Scan for the cell matching the given text and deliver its [x, y] coordinate at center. 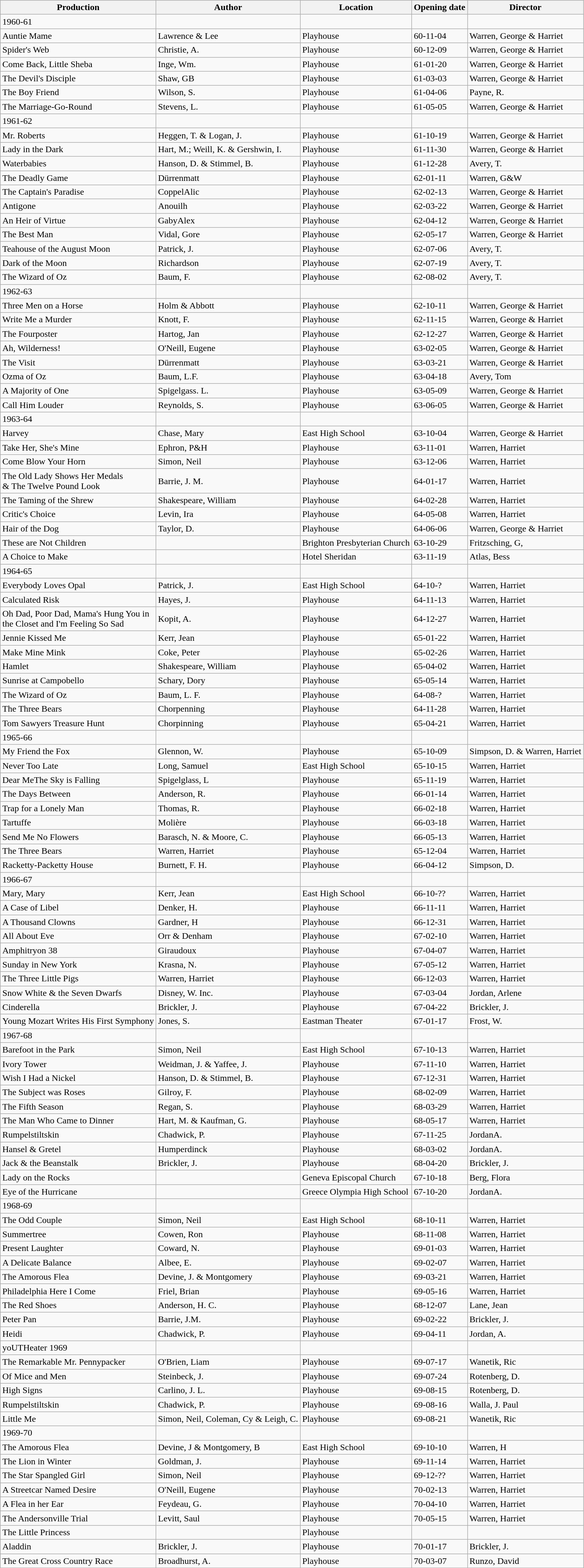
Auntie Mame [78, 36]
Brighton Presbyterian Church [356, 543]
1965-66 [78, 737]
Richardson [228, 263]
Payne, R. [525, 92]
Calculated Risk [78, 599]
Fritzsching, G, [525, 543]
Greece Olympia High School [356, 1192]
Come Blow Your Horn [78, 462]
Schary, Dory [228, 681]
1969-70 [78, 1433]
Baum, L. F. [228, 695]
62-12-27 [440, 334]
60-11-04 [440, 36]
Walla, J. Paul [525, 1405]
Eastman Theater [356, 1021]
70-05-15 [440, 1518]
1966-67 [78, 879]
Weidman, J. & Yaffee, J. [228, 1064]
Christie, A. [228, 50]
Hotel Sheridan [356, 557]
Atlas, Bess [525, 557]
Harvey [78, 433]
66-11-11 [440, 908]
68-05-17 [440, 1121]
Spider's Web [78, 50]
Wilson, S. [228, 92]
The Man Who Came to Dinner [78, 1121]
69-02-22 [440, 1319]
Stevens, L. [228, 107]
Write Me a Murder [78, 320]
GabyAlex [228, 220]
Director [525, 7]
The Marriage-Go-Round [78, 107]
A Majority of One [78, 391]
Heidi [78, 1333]
70-01-17 [440, 1546]
62-10-11 [440, 305]
65-04-02 [440, 667]
63-05-09 [440, 391]
1962-63 [78, 291]
Waterbabies [78, 163]
1967-68 [78, 1035]
Make Mine Mink [78, 652]
Gilroy, F. [228, 1092]
Baum, L.F. [228, 376]
Devine, J & Montgomery, B [228, 1447]
Reynolds, S. [228, 405]
64-08-? [440, 695]
The Deadly Game [78, 178]
The Red Shoes [78, 1305]
70-02-13 [440, 1490]
69-08-21 [440, 1419]
Hayes, J. [228, 599]
67-10-20 [440, 1192]
The Star Spangled Girl [78, 1476]
63-11-01 [440, 448]
Lady in the Dark [78, 149]
Jordan, Arlene [525, 993]
Hart, M. & Kaufman, G. [228, 1121]
A Streetcar Named Desire [78, 1490]
The Old Lady Shows Her Medals& The Twelve Pound Look [78, 481]
Feydeau, G. [228, 1504]
67-02-10 [440, 936]
Levitt, Saul [228, 1518]
66-02-18 [440, 808]
69-10-10 [440, 1447]
69-07-24 [440, 1376]
Hart, M.; Weill, K. & Gershwin, I. [228, 149]
Jennie Kissed Me [78, 638]
Call Him Louder [78, 405]
Racketty-Packetty House [78, 865]
Friel, Brian [228, 1291]
Chase, Mary [228, 433]
64-10-? [440, 585]
1964-65 [78, 571]
62-01-11 [440, 178]
The Great Cross Country Race [78, 1561]
67-04-22 [440, 1007]
70-03-07 [440, 1561]
Warren, H [525, 1447]
69-04-11 [440, 1333]
Hamlet [78, 667]
68-03-29 [440, 1107]
A Thousand Clowns [78, 922]
Tartuffe [78, 822]
Levin, Ira [228, 514]
The Visit [78, 362]
67-01-17 [440, 1021]
Gardner, H [228, 922]
69-11-14 [440, 1461]
Hair of the Dog [78, 529]
Goldman, J. [228, 1461]
63-10-29 [440, 543]
67-11-10 [440, 1064]
68-04-20 [440, 1163]
65-10-15 [440, 766]
Oh Dad, Poor Dad, Mama's Hung You inthe Closet and I'm Feeling So Sad [78, 618]
Steinbeck, J. [228, 1376]
Barrie, J.M. [228, 1319]
66-10-?? [440, 894]
64-12-27 [440, 618]
Simpson, D. [525, 865]
Tom Sawyers Treasure Hunt [78, 723]
Giraudoux [228, 950]
Wish I Had a Nickel [78, 1078]
Thomas, R. [228, 808]
Hansel & Gretel [78, 1149]
67-10-13 [440, 1050]
Broadhurst, A. [228, 1561]
Of Mice and Men [78, 1376]
Glennon, W. [228, 752]
Jordan, A. [525, 1333]
Kopit, A. [228, 618]
A Flea in her Ear [78, 1504]
66-01-14 [440, 794]
The Odd Couple [78, 1220]
Teahouse of the August Moon [78, 249]
61-05-05 [440, 107]
Peter Pan [78, 1319]
Ivory Tower [78, 1064]
Vidal, Gore [228, 235]
Critic's Choice [78, 514]
Spigelglass, L [228, 780]
These are Not Children [78, 543]
A Choice to Make [78, 557]
61-03-03 [440, 78]
63-02-05 [440, 348]
Warren, G&W [525, 178]
69-01-03 [440, 1248]
Barrie, J. M. [228, 481]
63-11-19 [440, 557]
1961-62 [78, 121]
65-11-19 [440, 780]
Albee, E. [228, 1263]
66-12-03 [440, 979]
Knott, F. [228, 320]
64-11-13 [440, 599]
66-03-18 [440, 822]
The Little Princess [78, 1532]
Aladdin [78, 1546]
Burnett, F. H. [228, 865]
Send Me No Flowers [78, 837]
65-04-21 [440, 723]
The Subject was Roses [78, 1092]
Barasch, N. & Moore, C. [228, 837]
Snow White & the Seven Dwarfs [78, 993]
64-02-28 [440, 500]
Simpson, D. & Warren, Harriet [525, 752]
60-12-09 [440, 50]
Coke, Peter [228, 652]
Dear MeThe Sky is Falling [78, 780]
64-05-08 [440, 514]
Chorpinning [228, 723]
Ozma of Oz [78, 376]
Heggen, T. & Logan, J. [228, 135]
63-10-04 [440, 433]
Long, Samuel [228, 766]
Simon, Neil, Coleman, Cy & Leigh, C. [228, 1419]
Cowen, Ron [228, 1234]
1960-61 [78, 22]
Sunrise at Campobello [78, 681]
An Heir of Virtue [78, 220]
Antigone [78, 206]
Berg, Flora [525, 1177]
Present Laughter [78, 1248]
Come Back, Little Sheba [78, 64]
66-12-31 [440, 922]
The Andersonville Trial [78, 1518]
62-03-22 [440, 206]
Take Her, She's Mine [78, 448]
68-03-02 [440, 1149]
A Case of Libel [78, 908]
69-08-16 [440, 1405]
Geneva Episcopal Church [356, 1177]
63-04-18 [440, 376]
61-01-20 [440, 64]
Never Too Late [78, 766]
Production [78, 7]
Mary, Mary [78, 894]
Anderson, R. [228, 794]
The Best Man [78, 235]
Baum, F. [228, 277]
Krasna, N. [228, 965]
Anouilh [228, 206]
62-11-15 [440, 320]
66-04-12 [440, 865]
Shaw, GB [228, 78]
65-12-04 [440, 851]
Eye of the Hurricane [78, 1192]
69-07-17 [440, 1362]
O'Brien, Liam [228, 1362]
Frost, W. [525, 1021]
69-12-?? [440, 1476]
Holm & Abbott [228, 305]
68-11-08 [440, 1234]
Jones, S. [228, 1021]
The Captain's Paradise [78, 192]
High Signs [78, 1390]
Molière [228, 822]
62-07-19 [440, 263]
63-12-06 [440, 462]
Inge, Wm. [228, 64]
The Taming of the Shrew [78, 500]
1968-69 [78, 1206]
Cinderella [78, 1007]
69-03-21 [440, 1277]
The Lion in Winter [78, 1461]
65-01-22 [440, 638]
Taylor, D. [228, 529]
Lady on the Rocks [78, 1177]
Jack & the Beanstalk [78, 1163]
65-10-09 [440, 752]
Location [356, 7]
Author [228, 7]
Humperdinck [228, 1149]
Dark of the Moon [78, 263]
Runzo, David [525, 1561]
62-04-12 [440, 220]
1963-64 [78, 419]
68-10-11 [440, 1220]
Coward, N. [228, 1248]
64-01-17 [440, 481]
69-08-15 [440, 1390]
69-05-16 [440, 1291]
68-12-07 [440, 1305]
Regan, S. [228, 1107]
62-02-13 [440, 192]
64-06-06 [440, 529]
Philadelphia Here I Come [78, 1291]
Carlino, J. L. [228, 1390]
Trap for a Lonely Man [78, 808]
70-04-10 [440, 1504]
67-11-25 [440, 1135]
The Fourposter [78, 334]
Chorpenning [228, 709]
67-12-31 [440, 1078]
67-10-18 [440, 1177]
67-03-04 [440, 993]
Sunday in New York [78, 965]
62-05-17 [440, 235]
The Devil's Disciple [78, 78]
The Days Between [78, 794]
The Boy Friend [78, 92]
Everybody Loves Opal [78, 585]
Opening date [440, 7]
Ephron, P&H [228, 448]
Orr & Denham [228, 936]
Devine, J. & Montgomery [228, 1277]
Little Me [78, 1419]
62-08-02 [440, 277]
Barefoot in the Park [78, 1050]
Lawrence & Lee [228, 36]
Denker, H. [228, 908]
Amphitryon 38 [78, 950]
Ah, Wilderness! [78, 348]
62-07-06 [440, 249]
65-05-14 [440, 681]
61-10-19 [440, 135]
Disney, W. Inc. [228, 993]
Lane, Jean [525, 1305]
Anderson, H. C. [228, 1305]
The Fifth Season [78, 1107]
My Friend the Fox [78, 752]
Summertree [78, 1234]
Three Men on a Horse [78, 305]
Mr. Roberts [78, 135]
Avery, Tom [525, 376]
69-02-07 [440, 1263]
61-11-30 [440, 149]
Spigelgass. L. [228, 391]
61-12-28 [440, 163]
Young Mozart Writes His First Symphony [78, 1021]
The Remarkable Mr. Pennypacker [78, 1362]
66-05-13 [440, 837]
63-03-21 [440, 362]
All About Eve [78, 936]
68-02-09 [440, 1092]
A Delicate Balance [78, 1263]
Hartog, Jan [228, 334]
61-04-06 [440, 92]
67-05-12 [440, 965]
yoUTHeater 1969 [78, 1348]
67-04-07 [440, 950]
The Three Little Pigs [78, 979]
64-11-28 [440, 709]
CoppelAlic [228, 192]
65-02-26 [440, 652]
63-06-05 [440, 405]
